Return [X, Y] of the center of cell containing provided text 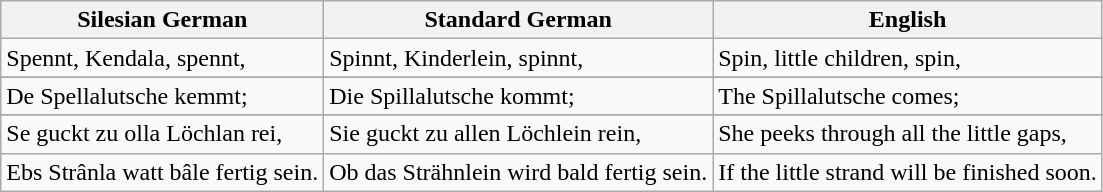
Spinnt, Kinderlein, spinnt, [518, 58]
Silesian German [162, 20]
If the little strand will be finished soon. [908, 172]
Se guckt zu olla Löchlan rei, [162, 134]
Spin, little children, spin, [908, 58]
Ob das Strähnlein wird bald fertig sein. [518, 172]
Standard German [518, 20]
She peeks through all the little gaps, [908, 134]
De Spellalutsche kemmt; [162, 96]
Sie guckt zu allen Löchlein rein, [518, 134]
Ebs Strânla watt bâle fertig sein. [162, 172]
Spennt, Kendala, spennt, [162, 58]
English [908, 20]
The Spillalutsche comes; [908, 96]
Die Spillalutsche kommt; [518, 96]
